Identify which cell holds the provided text, then report its (x, y) central coordinate. 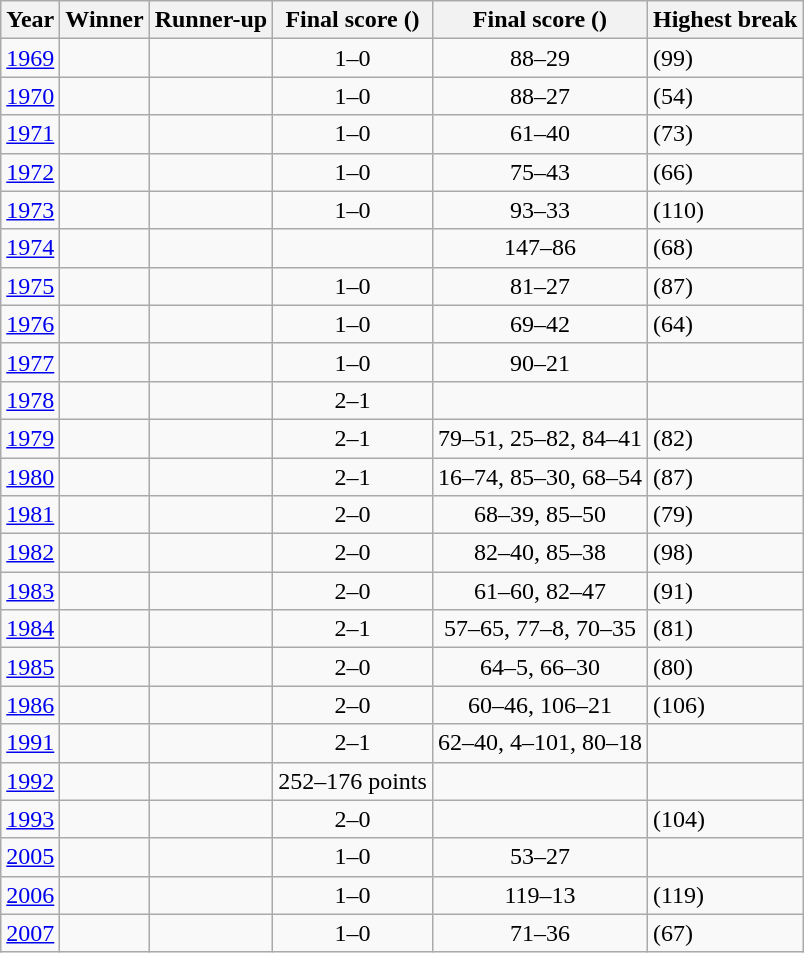
1973 (30, 210)
93–33 (540, 210)
(81) (724, 629)
2005 (30, 857)
16–74, 85–30, 68–54 (540, 477)
(79) (724, 515)
1977 (30, 362)
2007 (30, 933)
Winner (104, 20)
71–36 (540, 933)
88–29 (540, 58)
1986 (30, 705)
64–5, 66–30 (540, 667)
(64) (724, 324)
(68) (724, 248)
Year (30, 20)
1978 (30, 400)
2006 (30, 895)
Runner-up (211, 20)
1981 (30, 515)
(119) (724, 895)
147–86 (540, 248)
1974 (30, 248)
81–27 (540, 286)
1970 (30, 96)
(80) (724, 667)
79–51, 25–82, 84–41 (540, 438)
(104) (724, 819)
1983 (30, 591)
(67) (724, 933)
57–65, 77–8, 70–35 (540, 629)
1971 (30, 134)
1992 (30, 781)
1993 (30, 819)
1980 (30, 477)
68–39, 85–50 (540, 515)
82–40, 85–38 (540, 553)
(99) (724, 58)
1991 (30, 743)
88–27 (540, 96)
62–40, 4–101, 80–18 (540, 743)
(73) (724, 134)
1979 (30, 438)
53–27 (540, 857)
252–176 points (353, 781)
(82) (724, 438)
1984 (30, 629)
1975 (30, 286)
Highest break (724, 20)
1976 (30, 324)
1982 (30, 553)
69–42 (540, 324)
75–43 (540, 172)
60–46, 106–21 (540, 705)
61–40 (540, 134)
1985 (30, 667)
1969 (30, 58)
(91) (724, 591)
(66) (724, 172)
(110) (724, 210)
(54) (724, 96)
119–13 (540, 895)
90–21 (540, 362)
1972 (30, 172)
61–60, 82–47 (540, 591)
(106) (724, 705)
(98) (724, 553)
